Identify which cell holds the provided text, then report its (x, y) central coordinate. 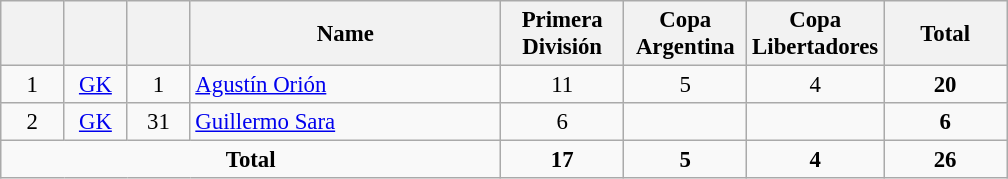
Agustín Orión (346, 85)
20 (946, 85)
17 (562, 160)
Name (346, 34)
Copa Libertadores (816, 34)
11 (562, 85)
Copa Argentina (686, 34)
Primera División (562, 34)
26 (946, 160)
31 (158, 122)
Guillermo Sara (346, 122)
2 (32, 122)
